Return the [x, y] coordinate for the center point of the cell that contains the specified text.  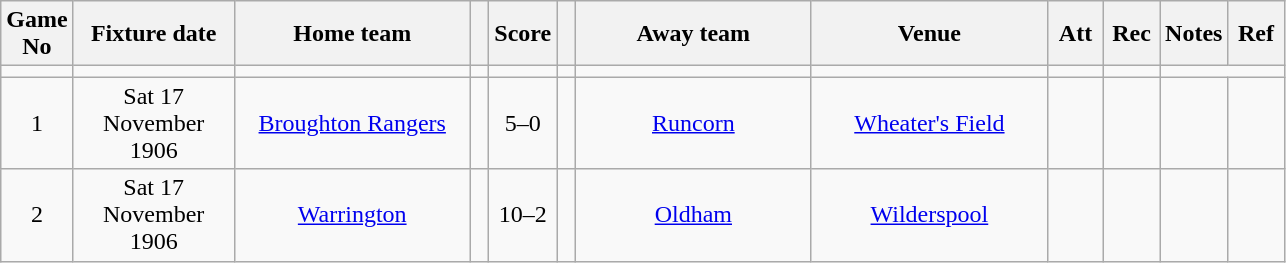
Away team [693, 34]
Fixture date [154, 34]
Home team [352, 34]
Notes [1194, 34]
10–2 [523, 215]
Runcorn [693, 123]
Rec [1132, 34]
Game No [37, 34]
Score [523, 34]
Venue [929, 34]
Ref [1256, 34]
Wheater's Field [929, 123]
5–0 [523, 123]
1 [37, 123]
Oldham [693, 215]
Wilderspool [929, 215]
Broughton Rangers [352, 123]
Att [1075, 34]
Warrington [352, 215]
2 [37, 215]
